From the cell containing the given text, extract its center point as [x, y] coordinate. 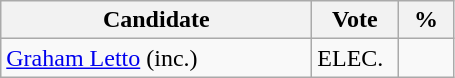
% [426, 20]
Candidate [156, 20]
Graham Letto (inc.) [156, 58]
ELEC. [355, 58]
Vote [355, 20]
